From the cell containing the given text, extract its center point as (X, Y) coordinate. 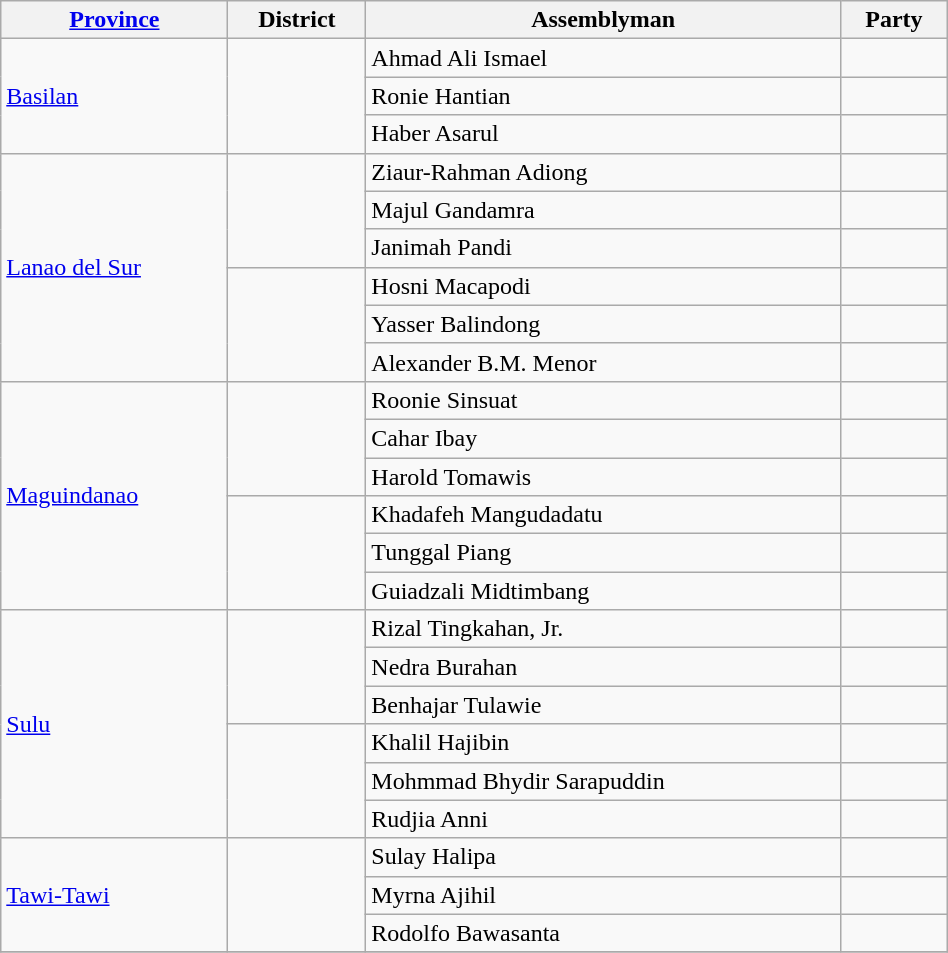
Ziaur-Rahman Adiong (604, 172)
Sulu (114, 724)
Alexander B.M. Menor (604, 362)
Tunggal Piang (604, 553)
Rudjia Anni (604, 819)
Tawi-Tawi (114, 895)
Ahmad Ali Ismael (604, 58)
Harold Tomawis (604, 477)
Yasser Balindong (604, 324)
Basilan (114, 96)
Cahar Ibay (604, 438)
District (297, 20)
Rodolfo Bawasanta (604, 933)
Ronie Hantian (604, 96)
Sulay Halipa (604, 857)
Hosni Macapodi (604, 286)
Lanao del Sur (114, 267)
Maguindanao (114, 495)
Roonie Sinsuat (604, 400)
Province (114, 20)
Mohmmad Bhydir Sarapuddin (604, 781)
Majul Gandamra (604, 210)
Myrna Ajihil (604, 895)
Janimah Pandi (604, 248)
Party (894, 20)
Benhajar Tulawie (604, 705)
Khalil Hajibin (604, 743)
Khadafeh Mangudadatu (604, 515)
Haber Asarul (604, 134)
Guiadzali Midtimbang (604, 591)
Nedra Burahan (604, 667)
Assemblyman (604, 20)
Rizal Tingkahan, Jr. (604, 629)
